For the text-containing cell, return its midpoint in [X, Y] coordinate format. 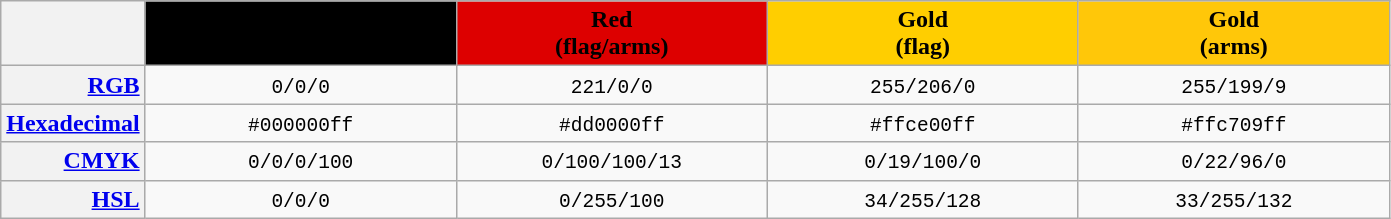
255/199/9 [1234, 85]
255/206/0 [922, 85]
34/255/128 [922, 199]
#dd0000ff [612, 123]
#ffce00ff [922, 123]
0/255/100 [612, 199]
Black(flag/arms) [300, 34]
Gold(arms) [1234, 34]
Gold(flag) [922, 34]
#000000ff [300, 123]
0/19/100/0 [922, 161]
33/255/132 [1234, 199]
HSL [73, 199]
RGB [73, 85]
#ffc709ff [1234, 123]
221/0/0 [612, 85]
CMYK [73, 161]
0/22/96/0 [1234, 161]
Red(flag/arms) [612, 34]
0/100/100/13 [612, 161]
Hexadecimal [73, 123]
0/0/0/100 [300, 161]
